Return (x, y) of the center of cell containing provided text 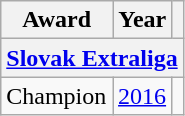
2016 (142, 96)
Year (142, 20)
Champion (57, 96)
Slovak Extraliga (92, 58)
Award (57, 20)
